Scan for the cell matching the given text and deliver its (X, Y) coordinate at center. 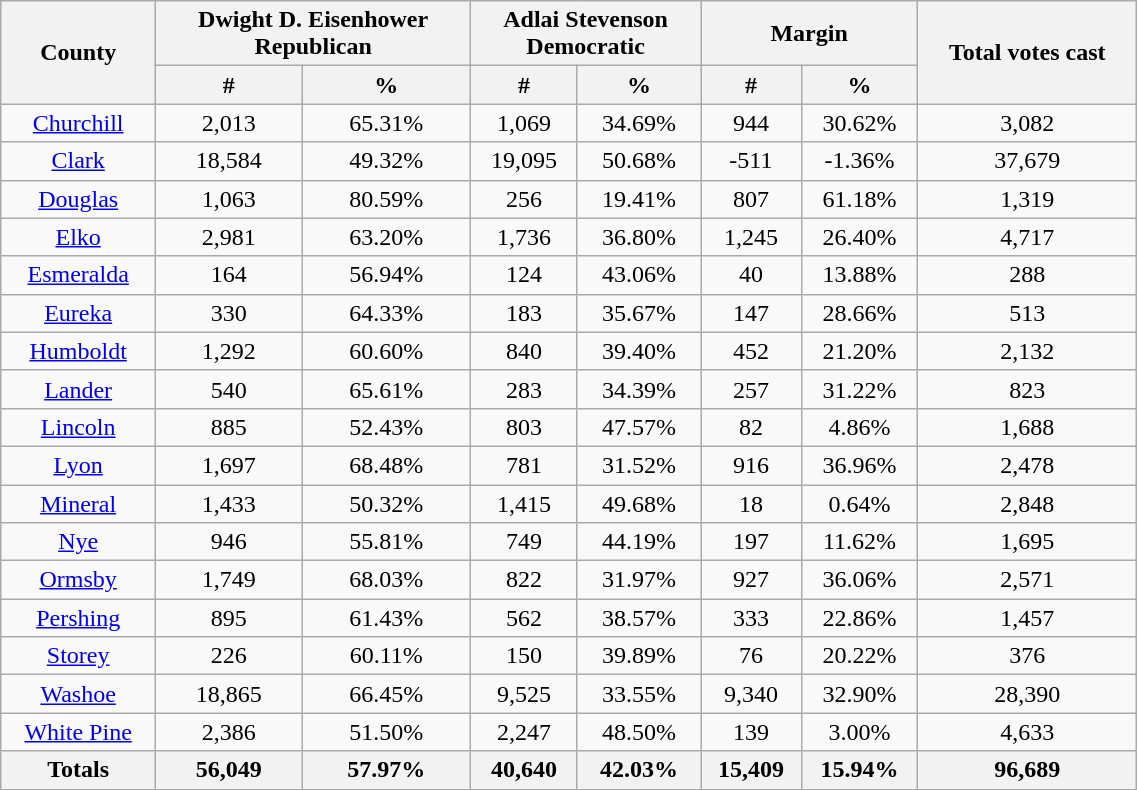
823 (1028, 389)
1,069 (524, 123)
31.52% (638, 465)
139 (752, 732)
56,049 (229, 770)
164 (229, 275)
30.62% (859, 123)
1,415 (524, 503)
Douglas (78, 199)
63.20% (386, 237)
57.97% (386, 770)
Esmeralda (78, 275)
197 (752, 542)
13.88% (859, 275)
226 (229, 656)
49.68% (638, 503)
19.41% (638, 199)
1,749 (229, 580)
68.03% (386, 580)
Elko (78, 237)
County (78, 52)
52.43% (386, 427)
15.94% (859, 770)
376 (1028, 656)
283 (524, 389)
946 (229, 542)
4.86% (859, 427)
36.06% (859, 580)
2,981 (229, 237)
50.32% (386, 503)
1,292 (229, 351)
65.61% (386, 389)
11.62% (859, 542)
76 (752, 656)
66.45% (386, 694)
40 (752, 275)
18 (752, 503)
Washoe (78, 694)
96,689 (1028, 770)
Lincoln (78, 427)
333 (752, 618)
1,736 (524, 237)
28,390 (1028, 694)
40,640 (524, 770)
885 (229, 427)
64.33% (386, 313)
-511 (752, 161)
4,633 (1028, 732)
Total votes cast (1028, 52)
257 (752, 389)
32.90% (859, 694)
47.57% (638, 427)
2,571 (1028, 580)
0.64% (859, 503)
22.86% (859, 618)
60.60% (386, 351)
1,457 (1028, 618)
749 (524, 542)
540 (229, 389)
944 (752, 123)
Margin (810, 34)
36.80% (638, 237)
Totals (78, 770)
60.11% (386, 656)
1,433 (229, 503)
Nye (78, 542)
840 (524, 351)
44.19% (638, 542)
927 (752, 580)
Clark (78, 161)
803 (524, 427)
Churchill (78, 123)
9,340 (752, 694)
2,386 (229, 732)
Storey (78, 656)
3.00% (859, 732)
807 (752, 199)
39.40% (638, 351)
4,717 (1028, 237)
2,247 (524, 732)
42.03% (638, 770)
20.22% (859, 656)
916 (752, 465)
822 (524, 580)
31.22% (859, 389)
1,319 (1028, 199)
330 (229, 313)
Pershing (78, 618)
56.94% (386, 275)
2,478 (1028, 465)
28.66% (859, 313)
Humboldt (78, 351)
White Pine (78, 732)
51.50% (386, 732)
562 (524, 618)
61.18% (859, 199)
18,584 (229, 161)
2,132 (1028, 351)
1,245 (752, 237)
895 (229, 618)
3,082 (1028, 123)
15,409 (752, 770)
55.81% (386, 542)
38.57% (638, 618)
50.68% (638, 161)
150 (524, 656)
61.43% (386, 618)
19,095 (524, 161)
65.31% (386, 123)
37,679 (1028, 161)
39.89% (638, 656)
Adlai StevensonDemocratic (586, 34)
147 (752, 313)
256 (524, 199)
Dwight D. EisenhowerRepublican (314, 34)
Lander (78, 389)
21.20% (859, 351)
Mineral (78, 503)
82 (752, 427)
18,865 (229, 694)
183 (524, 313)
68.48% (386, 465)
Ormsby (78, 580)
43.06% (638, 275)
36.96% (859, 465)
Eureka (78, 313)
288 (1028, 275)
35.67% (638, 313)
80.59% (386, 199)
34.39% (638, 389)
1,695 (1028, 542)
1,697 (229, 465)
9,525 (524, 694)
33.55% (638, 694)
124 (524, 275)
2,013 (229, 123)
34.69% (638, 123)
1,688 (1028, 427)
513 (1028, 313)
2,848 (1028, 503)
48.50% (638, 732)
1,063 (229, 199)
49.32% (386, 161)
26.40% (859, 237)
31.97% (638, 580)
452 (752, 351)
-1.36% (859, 161)
Lyon (78, 465)
781 (524, 465)
